Provide the [X, Y] coordinate of the cell's center where the given text is located.  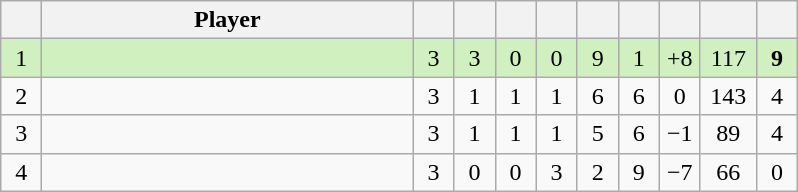
66 [728, 172]
143 [728, 96]
117 [728, 58]
89 [728, 134]
Player [228, 20]
−7 [680, 172]
5 [598, 134]
+8 [680, 58]
−1 [680, 134]
